Detect which cell encompasses the target text, then output its [x, y] center coordinate. 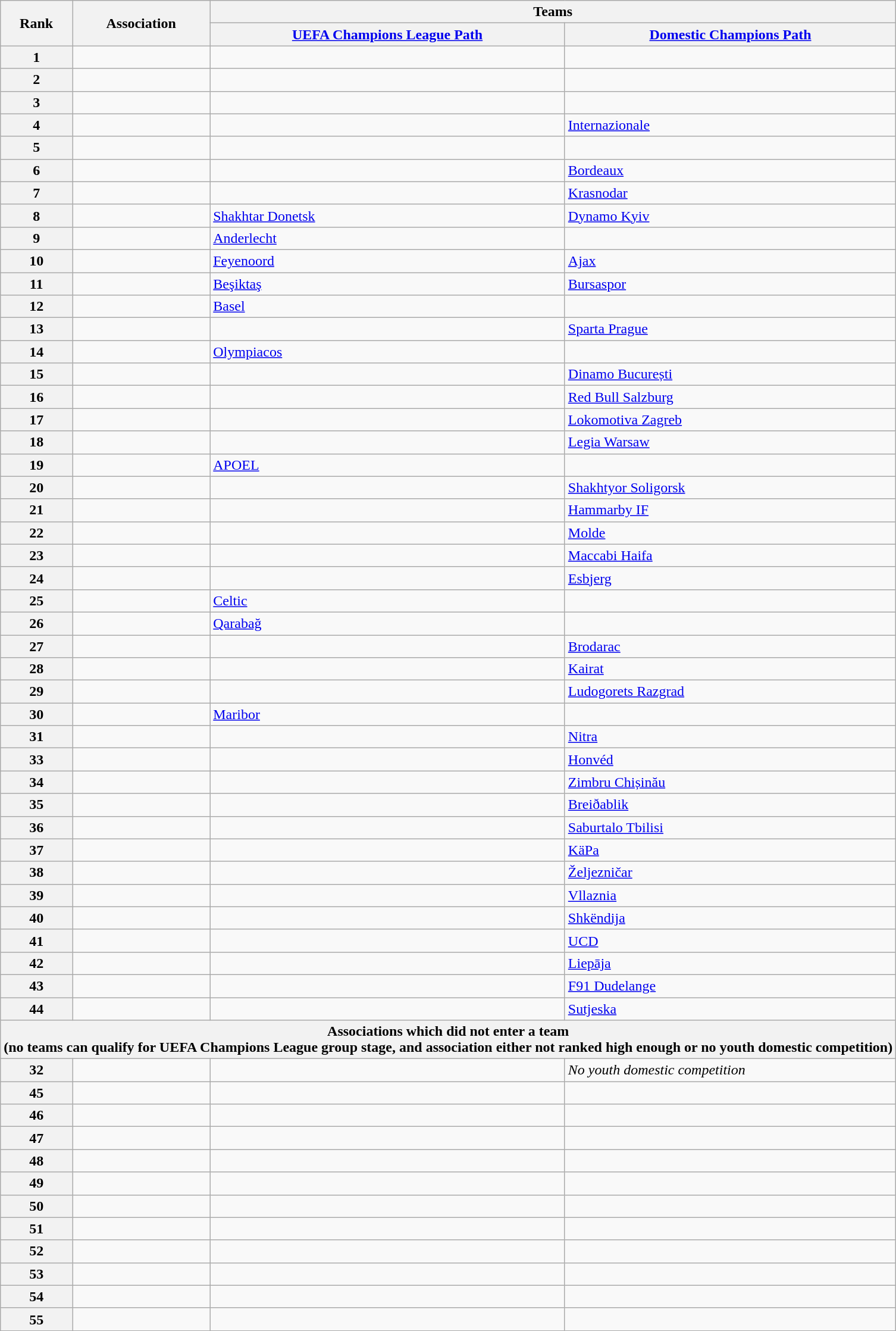
47 [37, 1138]
12 [37, 307]
19 [37, 465]
3 [37, 102]
16 [37, 397]
45 [37, 1093]
2 [37, 80]
26 [37, 623]
UEFA Champions League Path [388, 35]
11 [37, 284]
22 [37, 533]
Krasnodar [730, 193]
Internazionale [730, 125]
Olympiacos [388, 352]
Sparta Prague [730, 329]
Zimbru Chișinău [730, 782]
50 [37, 1206]
4 [37, 125]
Shakhtar Donetsk [388, 215]
43 [37, 986]
24 [37, 578]
21 [37, 510]
Beşiktaş [388, 284]
10 [37, 261]
29 [37, 692]
42 [37, 963]
14 [37, 352]
33 [37, 760]
53 [37, 1274]
Honvéd [730, 760]
Maccabi Haifa [730, 555]
40 [37, 918]
54 [37, 1296]
17 [37, 420]
20 [37, 488]
Ajax [730, 261]
APOEL [388, 465]
Dinamo București [730, 374]
Legia Warsaw [730, 442]
Bordeaux [730, 170]
Brodarac [730, 646]
UCD [730, 941]
35 [37, 805]
37 [37, 850]
Celtic [388, 601]
Željezničar [730, 873]
Teams [553, 12]
18 [37, 442]
41 [37, 941]
Red Bull Salzburg [730, 397]
Hammarby IF [730, 510]
6 [37, 170]
Breiðablik [730, 805]
Association [142, 23]
27 [37, 646]
30 [37, 714]
49 [37, 1183]
Liepāja [730, 963]
Domestic Champions Path [730, 35]
7 [37, 193]
Esbjerg [730, 578]
Shkëndija [730, 918]
36 [37, 827]
Nitra [730, 737]
13 [37, 329]
Anderlecht [388, 238]
46 [37, 1116]
38 [37, 873]
Molde [730, 533]
Feyenoord [388, 261]
Lokomotiva Zagreb [730, 420]
Qarabağ [388, 623]
23 [37, 555]
Rank [37, 23]
48 [37, 1161]
31 [37, 737]
51 [37, 1229]
Saburtalo Tbilisi [730, 827]
28 [37, 669]
15 [37, 374]
Ludogorets Razgrad [730, 692]
KäPa [730, 850]
9 [37, 238]
8 [37, 215]
52 [37, 1251]
1 [37, 57]
34 [37, 782]
32 [37, 1070]
25 [37, 601]
Basel [388, 307]
Kairat [730, 669]
44 [37, 1009]
Vllaznia [730, 895]
Sutjeska [730, 1009]
Dynamo Kyiv [730, 215]
Bursaspor [730, 284]
39 [37, 895]
Maribor [388, 714]
55 [37, 1319]
5 [37, 148]
F91 Dudelange [730, 986]
Shakhtyor Soligorsk [730, 488]
No youth domestic competition [730, 1070]
